Return the (x, y) coordinate for the center point of the cell that contains the specified text.  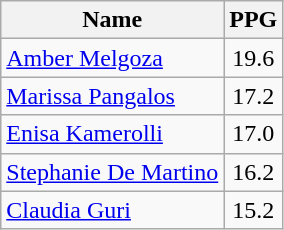
17.0 (254, 134)
Name (112, 20)
19.6 (254, 58)
PPG (254, 20)
17.2 (254, 96)
Amber Melgoza (112, 58)
Claudia Guri (112, 210)
Stephanie De Martino (112, 172)
15.2 (254, 210)
Enisa Kamerolli (112, 134)
16.2 (254, 172)
Marissa Pangalos (112, 96)
